Output the (x, y) coordinate of the center of the cell containing the given text.  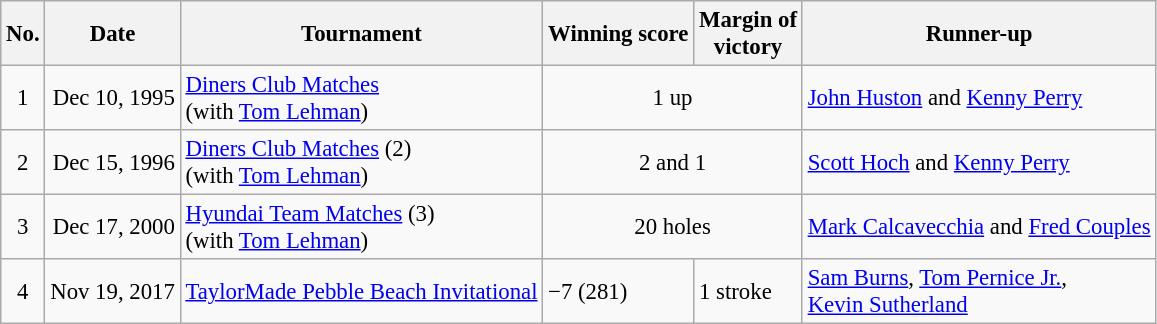
1 up (673, 98)
Dec 17, 2000 (112, 228)
3 (23, 228)
TaylorMade Pebble Beach Invitational (362, 292)
20 holes (673, 228)
Date (112, 34)
−7 (281) (618, 292)
John Huston and Kenny Perry (978, 98)
2 (23, 162)
Sam Burns, Tom Pernice Jr., Kevin Sutherland (978, 292)
1 (23, 98)
Diners Club Matches (2)(with Tom Lehman) (362, 162)
Mark Calcavecchia and Fred Couples (978, 228)
4 (23, 292)
Diners Club Matches(with Tom Lehman) (362, 98)
Winning score (618, 34)
Margin ofvictory (748, 34)
Dec 15, 1996 (112, 162)
2 and 1 (673, 162)
Dec 10, 1995 (112, 98)
Hyundai Team Matches (3)(with Tom Lehman) (362, 228)
No. (23, 34)
Nov 19, 2017 (112, 292)
Runner-up (978, 34)
Tournament (362, 34)
Scott Hoch and Kenny Perry (978, 162)
1 stroke (748, 292)
